Locate the cell with the specified text and output its [X, Y] center coordinate. 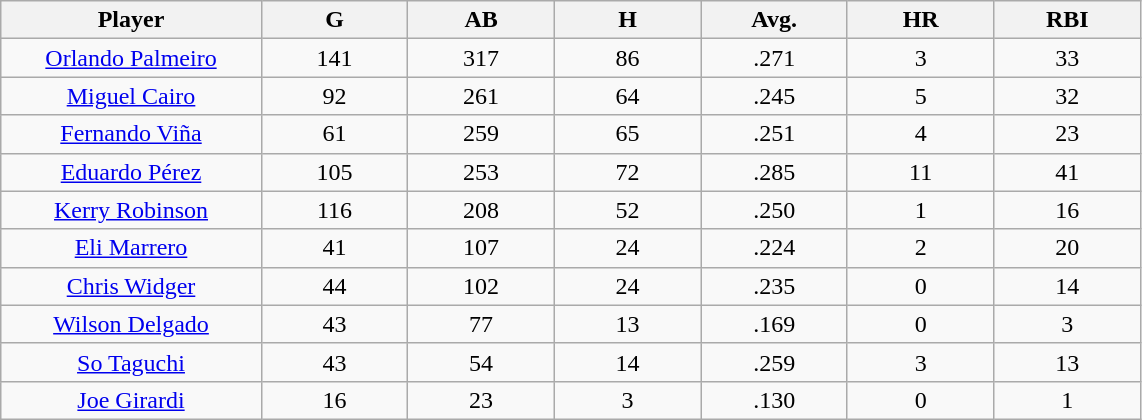
107 [482, 248]
G [334, 20]
HR [920, 20]
.169 [774, 324]
253 [482, 172]
.224 [774, 248]
208 [482, 210]
64 [628, 96]
Wilson Delgado [132, 324]
141 [334, 58]
102 [482, 286]
72 [628, 172]
.235 [774, 286]
.250 [774, 210]
11 [920, 172]
Chris Widger [132, 286]
116 [334, 210]
.130 [774, 400]
65 [628, 134]
.251 [774, 134]
317 [482, 58]
33 [1068, 58]
Fernando Viña [132, 134]
54 [482, 362]
So Taguchi [132, 362]
4 [920, 134]
.245 [774, 96]
105 [334, 172]
Kerry Robinson [132, 210]
.259 [774, 362]
RBI [1068, 20]
2 [920, 248]
AB [482, 20]
259 [482, 134]
Eduardo Pérez [132, 172]
Miguel Cairo [132, 96]
.271 [774, 58]
20 [1068, 248]
77 [482, 324]
.285 [774, 172]
Avg. [774, 20]
61 [334, 134]
44 [334, 286]
Eli Marrero [132, 248]
92 [334, 96]
Orlando Palmeiro [132, 58]
52 [628, 210]
261 [482, 96]
H [628, 20]
Player [132, 20]
Joe Girardi [132, 400]
86 [628, 58]
5 [920, 96]
32 [1068, 96]
